Locate the cell with the specified text and output its [x, y] center coordinate. 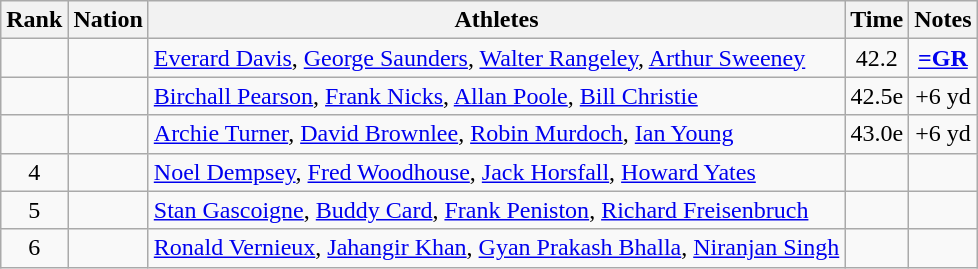
42.2 [877, 58]
Notes [943, 20]
43.0e [877, 134]
42.5e [877, 96]
4 [34, 172]
Archie Turner, David Brownlee, Robin Murdoch, Ian Young [496, 134]
Stan Gascoigne, Buddy Card, Frank Peniston, Richard Freisenbruch [496, 210]
=GR [943, 58]
5 [34, 210]
6 [34, 248]
Noel Dempsey, Fred Woodhouse, Jack Horsfall, Howard Yates [496, 172]
Nation [108, 20]
Birchall Pearson, Frank Nicks, Allan Poole, Bill Christie [496, 96]
Everard Davis, George Saunders, Walter Rangeley, Arthur Sweeney [496, 58]
Ronald Vernieux, Jahangir Khan, Gyan Prakash Bhalla, Niranjan Singh [496, 248]
Athletes [496, 20]
Time [877, 20]
Rank [34, 20]
